Search for the cell housing the specified text and yield its [X, Y] center coordinate. 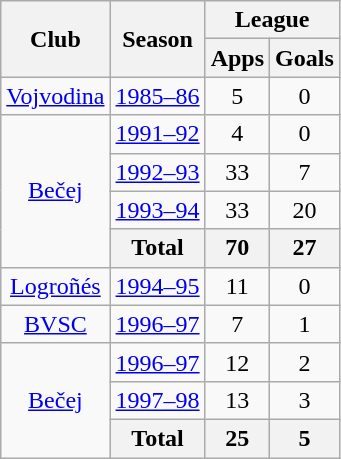
1991–92 [158, 134]
27 [305, 248]
Club [56, 39]
BVSC [56, 324]
12 [237, 362]
1993–94 [158, 210]
1997–98 [158, 400]
4 [237, 134]
13 [237, 400]
Season [158, 39]
League [272, 20]
2 [305, 362]
1994–95 [158, 286]
70 [237, 248]
1985–86 [158, 96]
Goals [305, 58]
1 [305, 324]
3 [305, 400]
25 [237, 438]
Vojvodina [56, 96]
20 [305, 210]
Apps [237, 58]
11 [237, 286]
Logroñés [56, 286]
1992–93 [158, 172]
